Scan for the cell matching the given text and deliver its [x, y] coordinate at center. 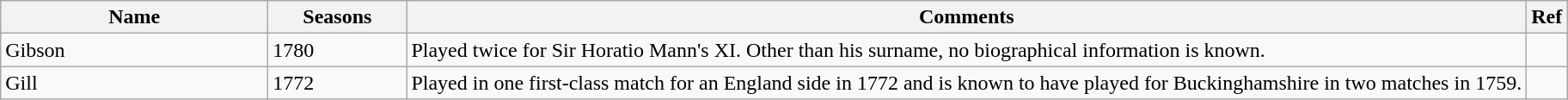
Comments [966, 17]
1772 [337, 83]
Gill [134, 83]
1780 [337, 50]
Gibson [134, 50]
Seasons [337, 17]
Name [134, 17]
Played in one first-class match for an England side in 1772 and is known to have played for Buckinghamshire in two matches in 1759. [966, 83]
Played twice for Sir Horatio Mann's XI. Other than his surname, no biographical information is known. [966, 50]
Ref [1547, 17]
